Locate the cell with the specified text and output its (X, Y) center coordinate. 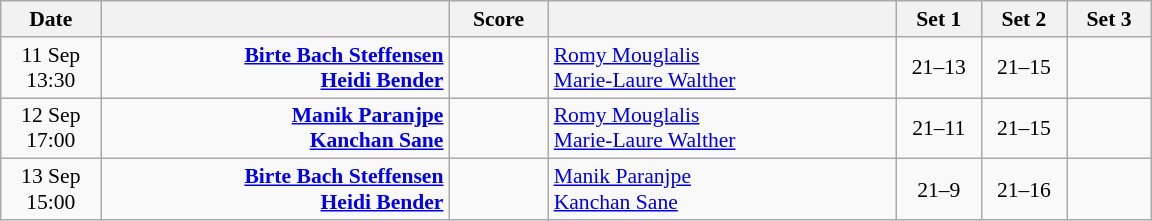
21–16 (1024, 190)
Set 1 (938, 19)
12 Sep17:00 (51, 128)
21–9 (938, 190)
Score (498, 19)
21–11 (938, 128)
Set 2 (1024, 19)
Set 3 (1108, 19)
11 Sep13:30 (51, 68)
Date (51, 19)
21–13 (938, 68)
13 Sep15:00 (51, 190)
